Pinpoint the cell where the given text exists, returning its [x, y] midpoint coordinate. 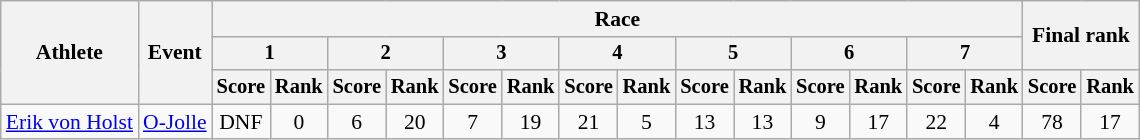
20 [415, 122]
O-Jolle [175, 122]
2 [386, 54]
Event [175, 52]
1 [270, 54]
DNF [241, 122]
Final rank [1081, 36]
9 [820, 122]
Race [618, 19]
0 [299, 122]
3 [501, 54]
21 [588, 122]
78 [1052, 122]
Athlete [70, 52]
Erik von Holst [70, 122]
22 [936, 122]
19 [531, 122]
